Capture the cell that displays the provided text and extract its [x, y] central coordinate. 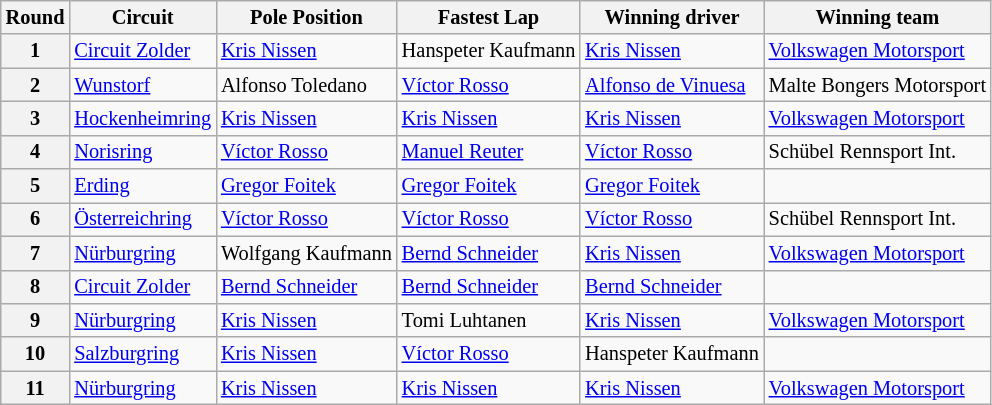
Alfonso Toledano [306, 85]
Winning team [878, 17]
Tomi Luhtanen [488, 320]
Österreichring [142, 219]
5 [36, 186]
Round [36, 17]
11 [36, 388]
Wunstorf [142, 85]
3 [36, 118]
Hockenheimring [142, 118]
Alfonso de Vinuesa [672, 85]
Manuel Reuter [488, 152]
Erding [142, 186]
10 [36, 354]
4 [36, 152]
2 [36, 85]
Wolfgang Kaufmann [306, 253]
9 [36, 320]
Pole Position [306, 17]
8 [36, 287]
7 [36, 253]
1 [36, 51]
Salzburgring [142, 354]
Circuit [142, 17]
Malte Bongers Motorsport [878, 85]
6 [36, 219]
Fastest Lap [488, 17]
Norisring [142, 152]
Winning driver [672, 17]
